Return the (x, y) coordinate for the center point of the cell that contains the specified text.  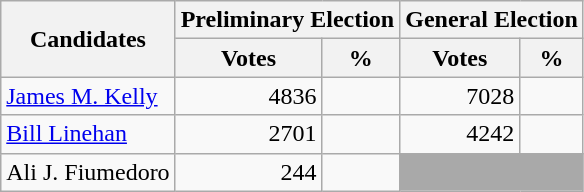
4836 (248, 96)
244 (248, 172)
James M. Kelly (88, 96)
Bill Linehan (88, 134)
Candidates (88, 39)
Preliminary Election (288, 20)
General Election (492, 20)
2701 (248, 134)
Ali J. Fiumedoro (88, 172)
7028 (460, 96)
4242 (460, 134)
